Identify which cell holds the provided text, then report its (x, y) central coordinate. 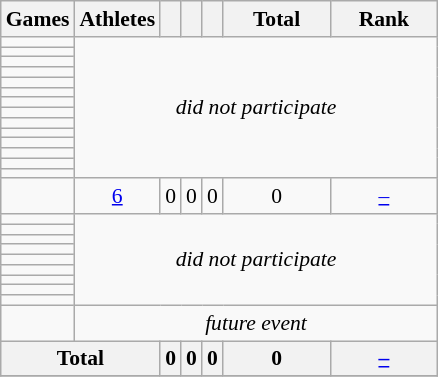
future event (256, 323)
Rank (384, 19)
6 (117, 197)
Athletes (117, 19)
Games (38, 19)
